Extract the (x, y) coordinate from the center of the cell holding the provided text.  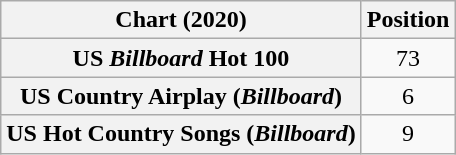
9 (408, 134)
6 (408, 96)
73 (408, 58)
US Country Airplay (Billboard) (181, 96)
Position (408, 20)
US Hot Country Songs (Billboard) (181, 134)
Chart (2020) (181, 20)
US Billboard Hot 100 (181, 58)
